Extract the [x, y] coordinate from the center of the cell holding the provided text.  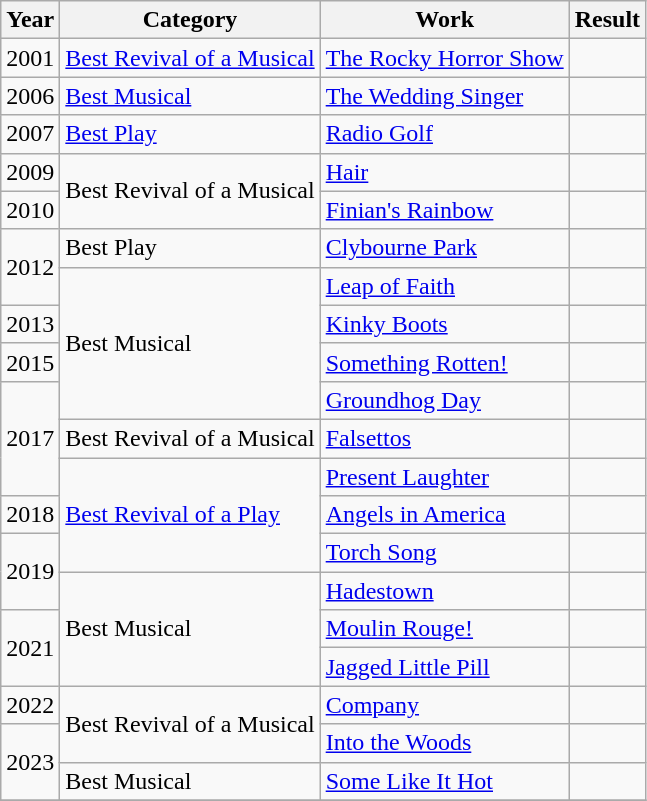
Hair [444, 172]
Something Rotten! [444, 362]
2019 [30, 572]
The Rocky Horror Show [444, 58]
Leap of Faith [444, 286]
Angels in America [444, 515]
Present Laughter [444, 477]
2017 [30, 438]
Result [607, 20]
2012 [30, 267]
Radio Golf [444, 134]
The Wedding Singer [444, 96]
2006 [30, 96]
Groundhog Day [444, 400]
Category [190, 20]
2009 [30, 172]
Hadestown [444, 591]
Work [444, 20]
Torch Song [444, 553]
Jagged Little Pill [444, 667]
Some Like It Hot [444, 781]
Moulin Rouge! [444, 629]
2018 [30, 515]
Best Revival of a Play [190, 515]
Clybourne Park [444, 248]
2013 [30, 324]
Kinky Boots [444, 324]
Into the Woods [444, 743]
2022 [30, 705]
Finian's Rainbow [444, 210]
Year [30, 20]
2021 [30, 648]
Falsettos [444, 438]
2023 [30, 762]
2007 [30, 134]
2015 [30, 362]
2010 [30, 210]
Company [444, 705]
2001 [30, 58]
